Detect which cell encompasses the target text, then output its [x, y] center coordinate. 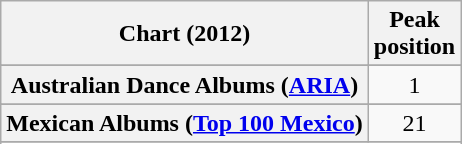
21 [414, 123]
Australian Dance Albums (ARIA) [185, 85]
1 [414, 85]
Peakposition [414, 34]
Mexican Albums (Top 100 Mexico) [185, 123]
Chart (2012) [185, 34]
